Scan for the cell matching the given text and deliver its (X, Y) coordinate at center. 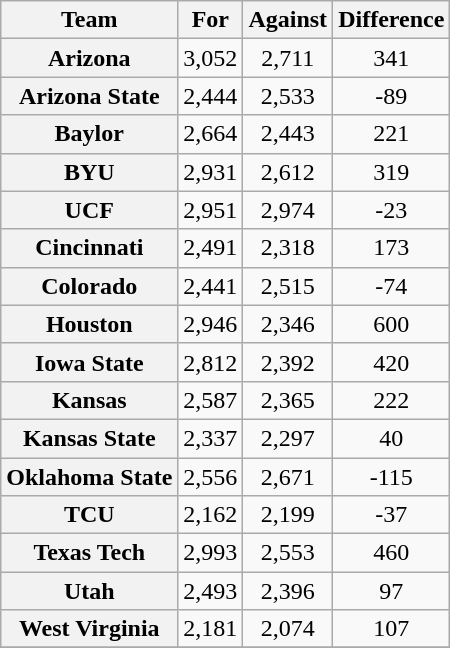
2,812 (210, 362)
40 (392, 438)
2,587 (210, 400)
TCU (90, 515)
Arizona (90, 58)
Baylor (90, 134)
460 (392, 553)
UCF (90, 210)
Iowa State (90, 362)
107 (392, 629)
2,074 (288, 629)
Texas Tech (90, 553)
2,671 (288, 477)
Arizona State (90, 96)
Utah (90, 591)
Difference (392, 20)
2,297 (288, 438)
-89 (392, 96)
221 (392, 134)
2,612 (288, 172)
Against (288, 20)
173 (392, 248)
2,365 (288, 400)
2,946 (210, 324)
2,199 (288, 515)
600 (392, 324)
Colorado (90, 286)
2,951 (210, 210)
West Virginia (90, 629)
420 (392, 362)
-37 (392, 515)
For (210, 20)
Oklahoma State (90, 477)
2,993 (210, 553)
2,664 (210, 134)
2,515 (288, 286)
Cincinnati (90, 248)
2,711 (288, 58)
2,396 (288, 591)
2,162 (210, 515)
Houston (90, 324)
2,491 (210, 248)
2,337 (210, 438)
2,533 (288, 96)
2,444 (210, 96)
97 (392, 591)
2,181 (210, 629)
222 (392, 400)
2,931 (210, 172)
3,052 (210, 58)
2,443 (288, 134)
2,553 (288, 553)
2,974 (288, 210)
2,556 (210, 477)
-74 (392, 286)
2,392 (288, 362)
BYU (90, 172)
-23 (392, 210)
Kansas (90, 400)
2,318 (288, 248)
341 (392, 58)
-115 (392, 477)
2,441 (210, 286)
2,493 (210, 591)
Team (90, 20)
319 (392, 172)
Kansas State (90, 438)
2,346 (288, 324)
